Scan for the cell matching the given text and deliver its [X, Y] coordinate at center. 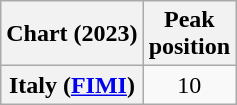
Peakposition [189, 34]
10 [189, 85]
Chart (2023) [72, 34]
Italy (FIMI) [72, 85]
